Return the (X, Y) coordinate for the center point of the cell that contains the specified text.  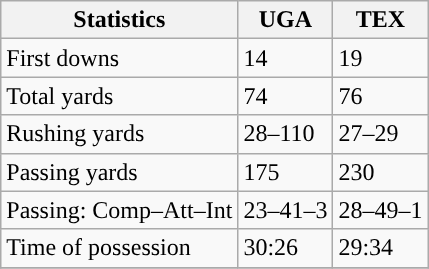
Statistics (120, 20)
74 (286, 96)
14 (286, 58)
175 (286, 172)
Passing: Comp–Att–Int (120, 210)
23–41–3 (286, 210)
19 (380, 58)
28–110 (286, 134)
28–49–1 (380, 210)
Passing yards (120, 172)
29:34 (380, 248)
UGA (286, 20)
27–29 (380, 134)
Time of possession (120, 248)
TEX (380, 20)
First downs (120, 58)
30:26 (286, 248)
Total yards (120, 96)
Rushing yards (120, 134)
230 (380, 172)
76 (380, 96)
